Determine the (X, Y) coordinate at the center of the cell enclosing the given text.  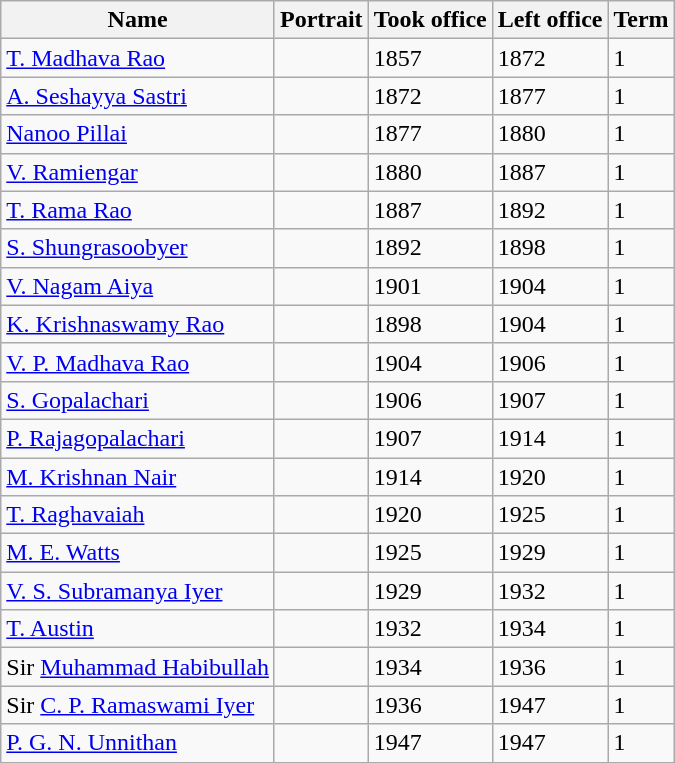
T. Rama Rao (138, 210)
Took office (430, 20)
Sir Muhammad Habibullah (138, 667)
Left office (550, 20)
T. Raghavaiah (138, 515)
M. Krishnan Nair (138, 477)
V. S. Subramanya Iyer (138, 591)
P. G. N. Unnithan (138, 743)
K. Krishnaswamy Rao (138, 324)
1901 (430, 286)
P. Rajagopalachari (138, 438)
S. Shungrasoobyer (138, 248)
V. P. Madhava Rao (138, 362)
Name (138, 20)
Nanoo Pillai (138, 134)
A. Seshayya Sastri (138, 96)
M. E. Watts (138, 553)
V. Ramiengar (138, 172)
Term (641, 20)
V. Nagam Aiya (138, 286)
T. Madhava Rao (138, 58)
Portrait (321, 20)
T. Austin (138, 629)
S. Gopalachari (138, 400)
Sir C. P. Ramaswami Iyer (138, 705)
1857 (430, 58)
